For the text-containing cell, return its midpoint in [X, Y] coordinate format. 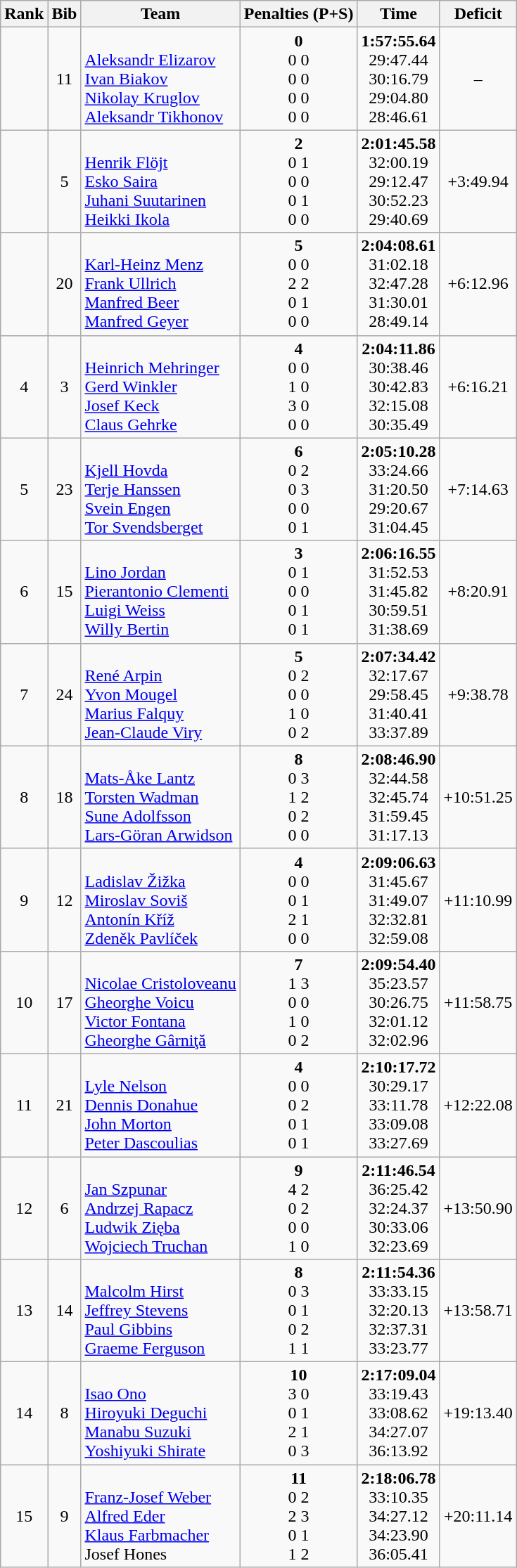
20 [65, 284]
13 [24, 1311]
50 02 20 10 0 [298, 284]
80 30 10 21 1 [298, 1311]
Deficit [478, 14]
+13:58.71 [478, 1311]
40 01 03 00 0 [298, 387]
Lino JordanPierantonio ClementiLuigi WeissWilly Bertin [160, 592]
40 00 20 10 1 [298, 1105]
2:18:06.7833:10.3534:27.1234:23.9036:05.41 [398, 1516]
2:06:16.5531:52.5331:45.8230:59.5131:38.69 [398, 592]
Heinrich MehringerGerd WinklerJosef KeckClaus Gehrke [160, 387]
2:05:10.2833:24.6631:20.5029:20.6731:04.45 [398, 489]
2:10:17.7230:29.1733:11.7833:09.0833:27.69 [398, 1105]
2:09:54.4035:23.5730:26.7532:01.1232:02.96 [398, 1002]
23 [65, 489]
+10:51.25 [478, 797]
2:04:11.8630:38.4630:42.8332:15.0830:35.49 [398, 387]
+11:10.99 [478, 900]
7 [24, 694]
1:57:55.6429:47.4430:16.7929:04.8028:46.61 [398, 79]
Henrik FlöjtEsko SairaJuhani SuutarinenHeikki Ikola [160, 181]
Nicolae CristoloveanuGheorghe VoicuVictor FontanaGheorghe Gârniţă [160, 1002]
+6:16.21 [478, 387]
18 [65, 797]
50 20 01 00 2 [298, 694]
00 00 00 00 0 [298, 79]
+3:49.94 [478, 181]
Bib [65, 14]
2:07:34.4232:17.6729:58.4531:40.4133:37.89 [398, 694]
Franz-Josef WeberAlfred EderKlaus FarbmacherJosef Hones [160, 1516]
Jan SzpunarAndrzej RapaczLudwik ZiębaWojciech Truchan [160, 1208]
4 [24, 387]
2:09:06.6331:45.6731:49.0732:32.8132:59.08 [398, 900]
Ladislav ŽižkaMiroslav SovišAntonín KřížZdeněk Pavlíček [160, 900]
+11:58.75 [478, 1002]
+6:12.96 [478, 284]
Isao OnoHiroyuki DeguchiManabu SuzukiYoshiyuki Shirate [160, 1413]
René ArpinYvon MougelMarius FalquyJean-Claude Viry [160, 694]
Malcolm HirstJeffrey StevensPaul GibbinsGraeme Ferguson [160, 1311]
2:11:46.5436:25.4232:24.3730:33.0632:23.69 [398, 1208]
+9:38.78 [478, 694]
+20:11.14 [478, 1516]
+7:14.63 [478, 489]
24 [65, 694]
10 [24, 1002]
Kjell HovdaTerje HanssenSvein EngenTor Svendsberget [160, 489]
40 00 12 10 0 [298, 900]
103 00 12 10 3 [298, 1413]
60 20 30 00 1 [298, 489]
2:04:08.6131:02.1832:47.2831:30.0128:49.14 [398, 284]
21 [65, 1105]
17 [65, 1002]
110 22 30 11 2 [298, 1516]
+19:13.40 [478, 1413]
2:11:54.3633:33.1532:20.1332:37.3133:23.77 [398, 1311]
Aleksandr ElizarovIvan BiakovNikolay KruglovAleksandr Tikhonov [160, 79]
Lyle NelsonDennis DonahueJohn MortonPeter Dascoulias [160, 1105]
+8:20.91 [478, 592]
30 10 00 10 1 [298, 592]
2:17:09.0433:19.4333:08.6234:27.0736:13.92 [398, 1413]
2:01:45.5832:00.1929:12.4730:52.2329:40.69 [398, 181]
80 31 20 20 0 [298, 797]
2:08:46.9032:44.5832:45.7431:59.4531:17.13 [398, 797]
Mats-Åke LantzTorsten WadmanSune AdolfssonLars-Göran Arwidson [160, 797]
– [478, 79]
+13:50.90 [478, 1208]
71 30 01 00 2 [298, 1002]
+12:22.08 [478, 1105]
Rank [24, 14]
Karl-Heinz MenzFrank UllrichManfred BeerManfred Geyer [160, 284]
3 [65, 387]
20 10 00 10 0 [298, 181]
94 20 20 01 0 [298, 1208]
Penalties (P+S) [298, 14]
Team [160, 14]
Time [398, 14]
